Capture the cell that displays the provided text and extract its (x, y) central coordinate. 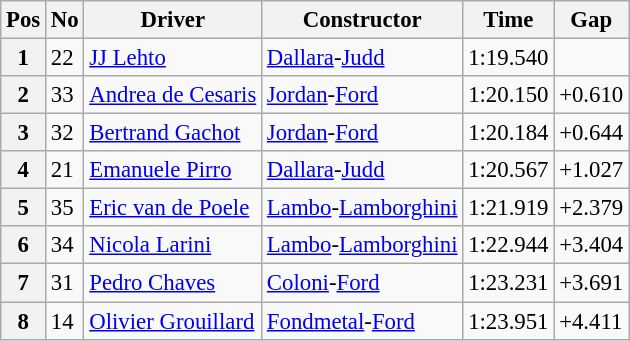
+4.411 (592, 321)
+2.379 (592, 208)
Gap (592, 20)
1:21.919 (508, 208)
1:19.540 (508, 58)
1:22.944 (508, 245)
Fondmetal-Ford (362, 321)
32 (65, 133)
+1.027 (592, 170)
1:20.150 (508, 95)
35 (65, 208)
Pos (24, 20)
Andrea de Cesaris (173, 95)
Emanuele Pirro (173, 170)
Bertrand Gachot (173, 133)
1 (24, 58)
6 (24, 245)
1:23.231 (508, 283)
JJ Lehto (173, 58)
+0.610 (592, 95)
Coloni-Ford (362, 283)
Eric van de Poele (173, 208)
3 (24, 133)
14 (65, 321)
7 (24, 283)
Pedro Chaves (173, 283)
Nicola Larini (173, 245)
+3.691 (592, 283)
4 (24, 170)
No (65, 20)
Driver (173, 20)
+0.644 (592, 133)
1:20.184 (508, 133)
31 (65, 283)
22 (65, 58)
1:23.951 (508, 321)
34 (65, 245)
21 (65, 170)
Time (508, 20)
1:20.567 (508, 170)
Constructor (362, 20)
33 (65, 95)
2 (24, 95)
8 (24, 321)
+3.404 (592, 245)
Olivier Grouillard (173, 321)
5 (24, 208)
